Scan for the cell matching the given text and deliver its (X, Y) coordinate at center. 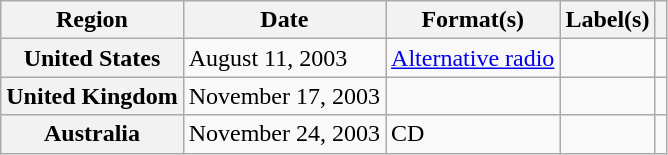
November 17, 2003 (284, 96)
Date (284, 20)
November 24, 2003 (284, 134)
Format(s) (473, 20)
August 11, 2003 (284, 58)
Australia (92, 134)
CD (473, 134)
Alternative radio (473, 58)
Region (92, 20)
United Kingdom (92, 96)
Label(s) (608, 20)
United States (92, 58)
